Return the (X, Y) coordinate for the center point of the cell that contains the specified text.  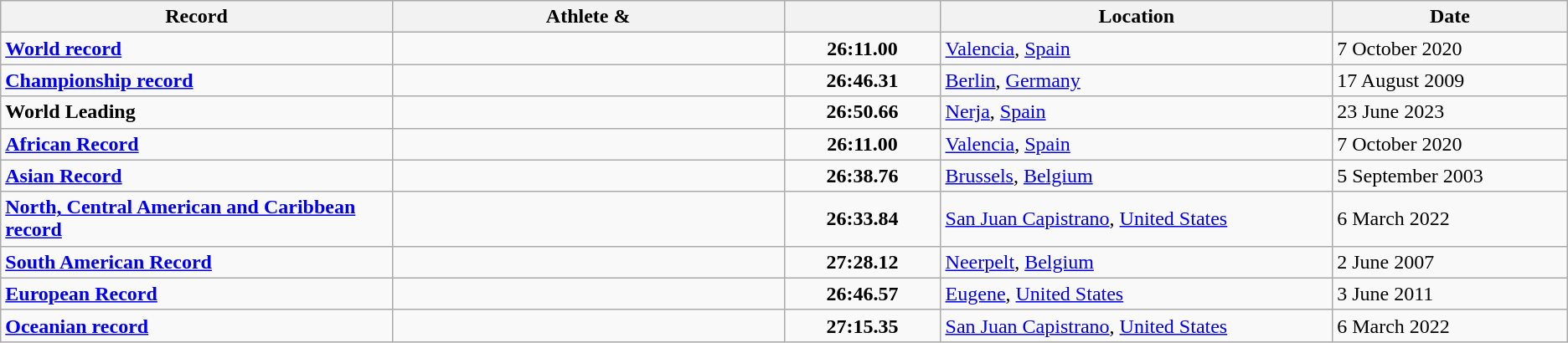
2 June 2007 (1451, 262)
Championship record (197, 80)
27:15.35 (863, 325)
Athlete & (588, 17)
Berlin, Germany (1137, 80)
26:50.66 (863, 112)
Neerpelt, Belgium (1137, 262)
5 September 2003 (1451, 176)
26:46.57 (863, 294)
23 June 2023 (1451, 112)
26:46.31 (863, 80)
Record (197, 17)
Brussels, Belgium (1137, 176)
Date (1451, 17)
26:33.84 (863, 219)
Oceanian record (197, 325)
World record (197, 49)
African Record (197, 144)
3 June 2011 (1451, 294)
Asian Record (197, 176)
27:28.12 (863, 262)
Nerja, Spain (1137, 112)
Eugene, United States (1137, 294)
European Record (197, 294)
26:38.76 (863, 176)
17 August 2009 (1451, 80)
World Leading (197, 112)
South American Record (197, 262)
Location (1137, 17)
North, Central American and Caribbean record (197, 219)
